Detect which cell encompasses the target text, then output its [x, y] center coordinate. 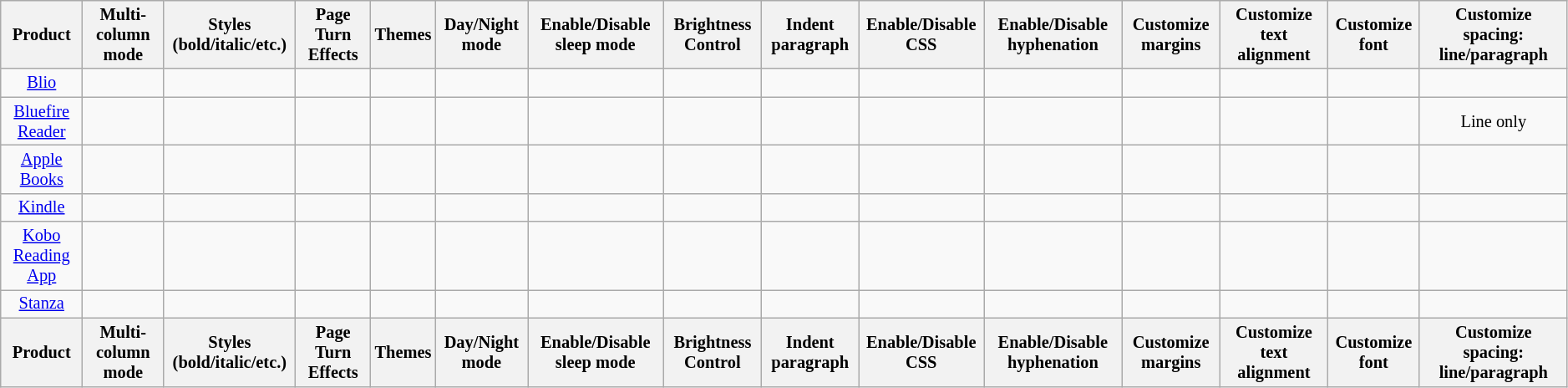
Blio [42, 83]
Bluefire Reader [42, 121]
Kobo Reading App [42, 256]
Kindle [42, 207]
Line only [1494, 121]
Apple Books [42, 169]
Stanza [42, 304]
